Search for the cell housing the specified text and yield its [X, Y] center coordinate. 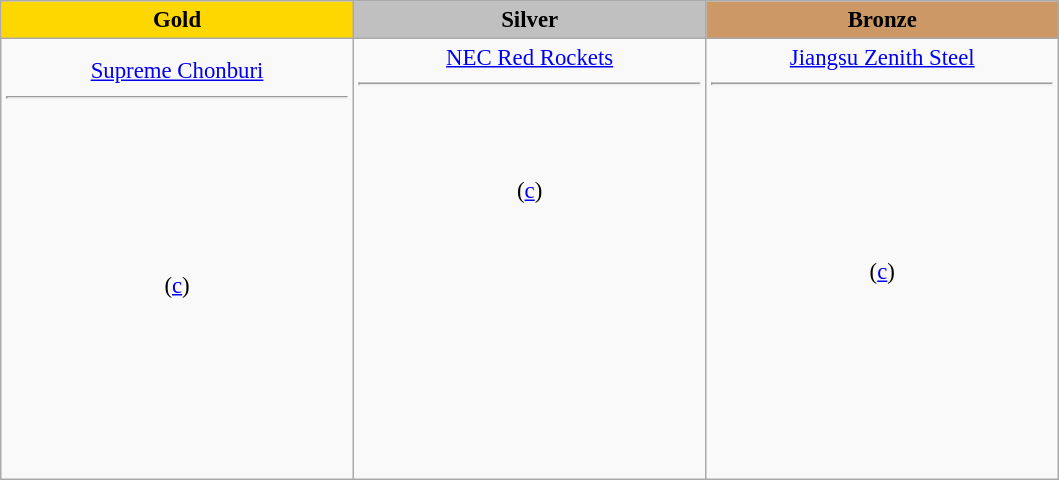
Silver [530, 20]
Jiangsu Zenith Steel (c) [882, 260]
Gold [178, 20]
NEC Red Rockets (c) [530, 260]
Bronze [882, 20]
Supreme Chonburi (c) [178, 260]
